Return the (x, y) coordinate for the center point of the cell that contains the specified text.  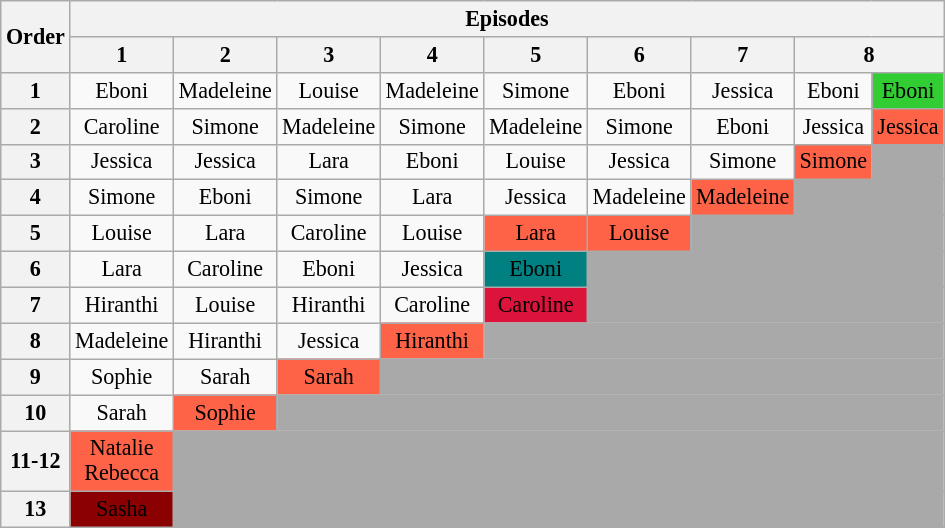
10 (36, 412)
9 (36, 377)
Order (36, 36)
Episodes (507, 18)
NatalieRebecca (122, 460)
13 (36, 510)
11-12 (36, 460)
Sasha (122, 510)
